Search for the cell housing the specified text and yield its [X, Y] center coordinate. 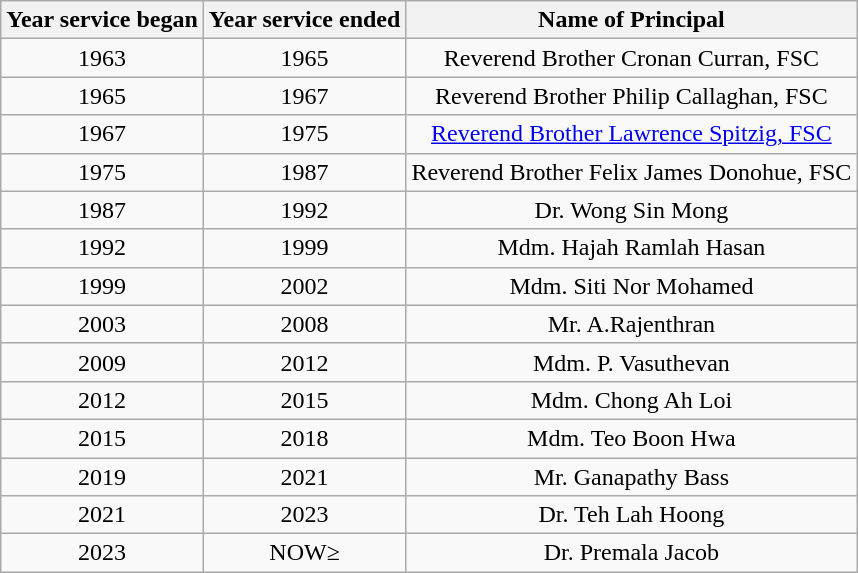
2018 [304, 438]
Dr. Premala Jacob [632, 553]
2008 [304, 324]
2009 [102, 362]
Mdm. Hajah Ramlah Hasan [632, 248]
Reverend Brother Cronan Curran, FSC [632, 58]
Mr. A.Rajenthran [632, 324]
Reverend Brother Philip Callaghan, FSC [632, 96]
Mdm. Teo Boon Hwa [632, 438]
Mdm. Chong Ah Loi [632, 400]
Reverend Brother Felix James Donohue, FSC [632, 172]
Name of Principal [632, 20]
1963 [102, 58]
Dr. Wong Sin Mong [632, 210]
Mdm. Siti Nor Mohamed [632, 286]
NOW≥ [304, 553]
Year service began [102, 20]
Mdm. P. Vasuthevan [632, 362]
Year service ended [304, 20]
Mr. Ganapathy Bass [632, 477]
2002 [304, 286]
Dr. Teh Lah Hoong [632, 515]
2003 [102, 324]
Reverend Brother Lawrence Spitzig, FSC [632, 134]
2019 [102, 477]
